Find where the given text appears and provide that cell's center as (x, y) coordinate. 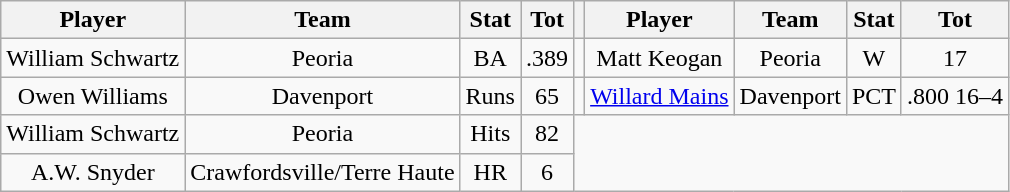
Runs (490, 96)
17 (954, 58)
Matt Keogan (660, 58)
A.W. Snyder (93, 172)
.389 (546, 58)
.800 16–4 (954, 96)
HR (490, 172)
Crawfordsville/Terre Haute (322, 172)
Hits (490, 134)
BA (490, 58)
W (874, 58)
65 (546, 96)
6 (546, 172)
Willard Mains (660, 96)
82 (546, 134)
Owen Williams (93, 96)
PCT (874, 96)
